Locate the cell with the specified text and output its [x, y] center coordinate. 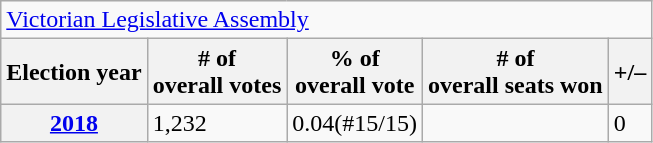
Election year [74, 72]
# ofoverall seats won [516, 72]
% ofoverall vote [355, 72]
# ofoverall votes [217, 72]
0 [630, 123]
2018 [74, 123]
1,232 [217, 123]
+/– [630, 72]
Victorian Legislative Assembly [326, 20]
0.04(#15/15) [355, 123]
